Return the [X, Y] coordinate for the center point of the cell that contains the specified text.  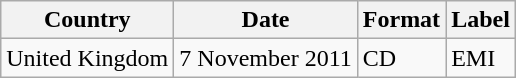
EMI [481, 58]
Label [481, 20]
7 November 2011 [266, 58]
United Kingdom [88, 58]
Format [401, 20]
Date [266, 20]
Country [88, 20]
CD [401, 58]
